Return the [X, Y] coordinate for the center point of the cell that contains the specified text.  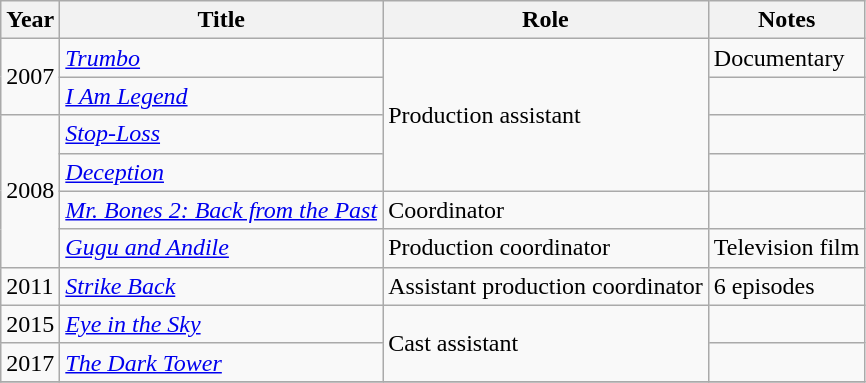
2008 [30, 191]
2015 [30, 324]
2011 [30, 286]
Cast assistant [546, 343]
Notes [786, 20]
Production coordinator [546, 248]
Year [30, 20]
6 episodes [786, 286]
Mr. Bones 2: Back from the Past [222, 210]
Deception [222, 172]
Role [546, 20]
Title [222, 20]
Trumbo [222, 58]
Gugu and Andile [222, 248]
Documentary [786, 58]
2017 [30, 362]
Eye in the Sky [222, 324]
2007 [30, 77]
Assistant production coordinator [546, 286]
Production assistant [546, 115]
The Dark Tower [222, 362]
Television film [786, 248]
Stop-Loss [222, 134]
Coordinator [546, 210]
Strike Back [222, 286]
I Am Legend [222, 96]
